Return [x, y] of the center of cell containing provided text 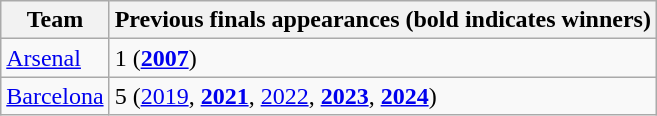
Arsenal [55, 58]
Previous finals appearances (bold indicates winners) [382, 20]
Team [55, 20]
5 (2019, 2021, 2022, 2023, 2024) [382, 96]
Barcelona [55, 96]
1 (2007) [382, 58]
